Find where the given text appears and provide that cell's center as (x, y) coordinate. 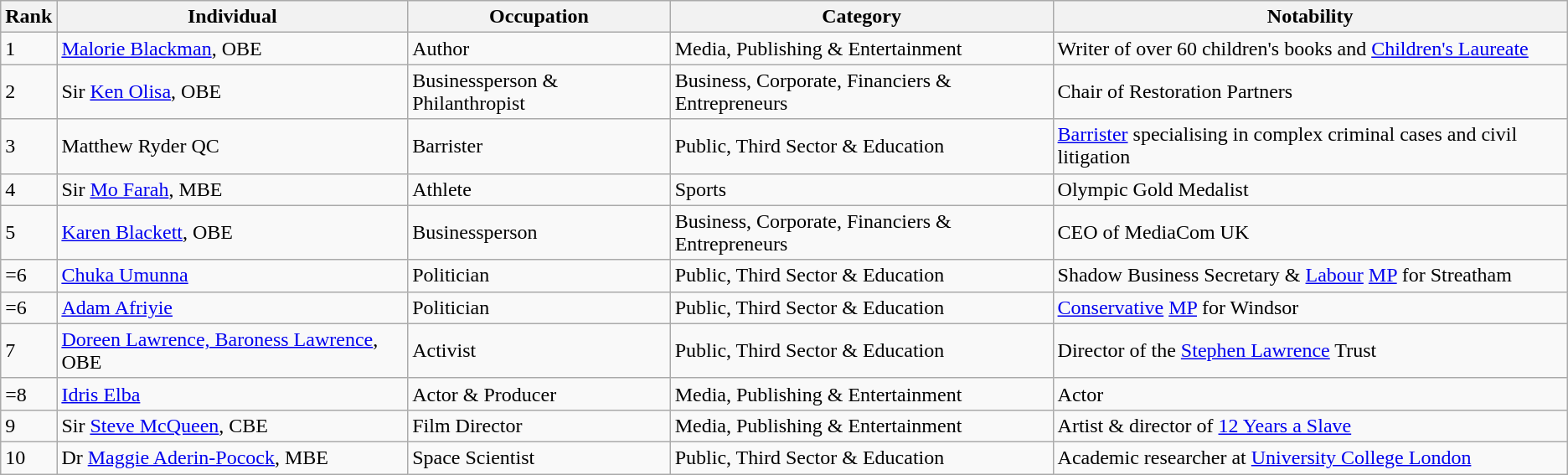
Rank (28, 17)
Actor (1310, 394)
Artist & director of 12 Years a Slave (1310, 426)
Shadow Business Secretary & Labour MP for Streatham (1310, 276)
1 (28, 49)
CEO of MediaCom UK (1310, 233)
Matthew Ryder QC (233, 146)
5 (28, 233)
Karen Blackett, OBE (233, 233)
Director of the Stephen Lawrence Trust (1310, 350)
Film Director (539, 426)
Chuka Umunna (233, 276)
Occupation (539, 17)
Notability (1310, 17)
Sir Steve McQueen, CBE (233, 426)
Doreen Lawrence, Baroness Lawrence, OBE (233, 350)
Barrister specialising in complex criminal cases and civil litigation (1310, 146)
Individual (233, 17)
Idris Elba (233, 394)
Activist (539, 350)
Conservative MP for Windsor (1310, 307)
Category (861, 17)
Writer of over 60 children's books and Children's Laureate (1310, 49)
10 (28, 457)
Barrister (539, 146)
Businessperson & Philanthropist (539, 92)
Academic researcher at University College London (1310, 457)
7 (28, 350)
Sports (861, 189)
Author (539, 49)
Chair of Restoration Partners (1310, 92)
Olympic Gold Medalist (1310, 189)
3 (28, 146)
Athlete (539, 189)
Malorie Blackman, OBE (233, 49)
Actor & Producer (539, 394)
=8 (28, 394)
Adam Afriyie (233, 307)
2 (28, 92)
Sir Mo Farah, MBE (233, 189)
4 (28, 189)
Dr Maggie Aderin-Pocock, MBE (233, 457)
9 (28, 426)
Space Scientist (539, 457)
Businessperson (539, 233)
Sir Ken Olisa, OBE (233, 92)
